Return [x, y] of the center of cell containing provided text 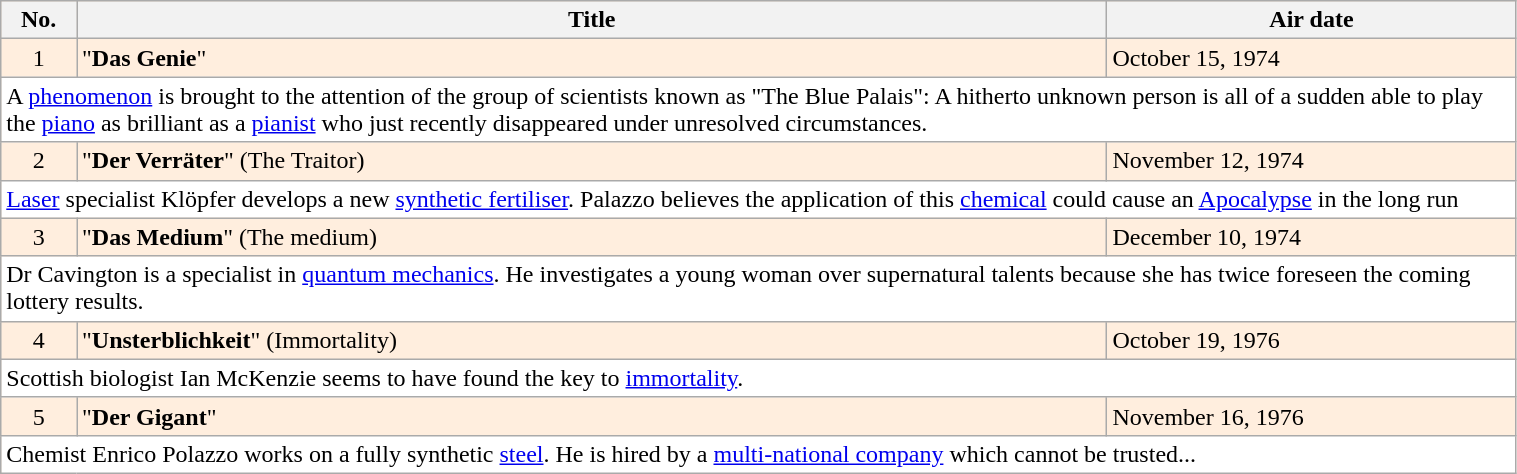
Air date [1312, 20]
3 [39, 237]
Scottish biologist Ian McKenzie seems to have found the key to immortality. [758, 378]
4 [39, 340]
"Das Genie" [591, 58]
5 [39, 416]
October 19, 1976 [1312, 340]
Chemist Enrico Polazzo works on a fully synthetic steel. He is hired by a multi-national company which cannot be trusted... [758, 454]
"Der Gigant" [591, 416]
"Der Verräter" (The Traitor) [591, 161]
"Das Medium" (The medium) [591, 237]
1 [39, 58]
2 [39, 161]
"Unsterblichkeit" (Immortality) [591, 340]
November 16, 1976 [1312, 416]
No. [39, 20]
November 12, 1974 [1312, 161]
Title [591, 20]
December 10, 1974 [1312, 237]
October 15, 1974 [1312, 58]
